Detect which cell encompasses the target text, then output its (x, y) center coordinate. 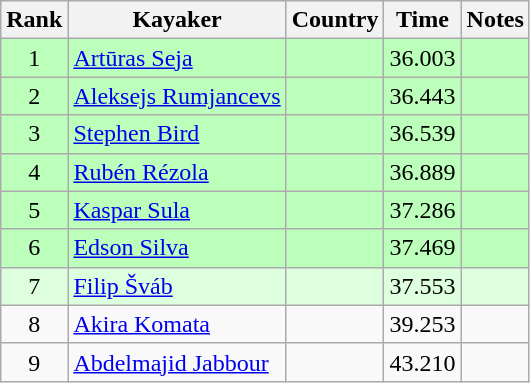
36.539 (422, 134)
37.286 (422, 210)
37.553 (422, 286)
Akira Komata (177, 324)
Notes (495, 20)
36.443 (422, 96)
Artūras Seja (177, 58)
9 (34, 362)
37.469 (422, 248)
Stephen Bird (177, 134)
1 (34, 58)
Time (422, 20)
36.003 (422, 58)
7 (34, 286)
Country (335, 20)
39.253 (422, 324)
Rubén Rézola (177, 172)
Abdelmajid Jabbour (177, 362)
5 (34, 210)
3 (34, 134)
Aleksejs Rumjancevs (177, 96)
2 (34, 96)
36.889 (422, 172)
4 (34, 172)
Edson Silva (177, 248)
8 (34, 324)
6 (34, 248)
43.210 (422, 362)
Filip Šváb (177, 286)
Kaspar Sula (177, 210)
Rank (34, 20)
Kayaker (177, 20)
